Pinpoint the cell where the given text exists, returning its [x, y] midpoint coordinate. 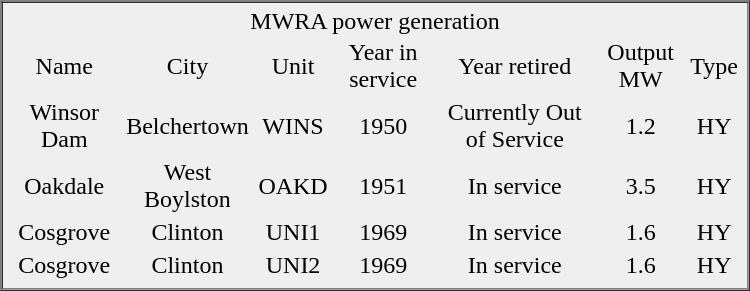
Currently Out of Service [514, 126]
1950 [383, 126]
Name [64, 66]
UNI2 [293, 265]
1.2 [640, 126]
3.5 [640, 186]
1951 [383, 186]
West Boylston [188, 186]
Type [714, 66]
Output MW [640, 66]
City [188, 66]
Year in service [383, 66]
Belchertown [188, 126]
Winsor Dam [64, 126]
UNI1 [293, 233]
OAKD [293, 186]
Oakdale [64, 186]
WINS [293, 126]
Year retired [514, 66]
Unit [293, 66]
